Return [x, y] of the center of cell containing provided text 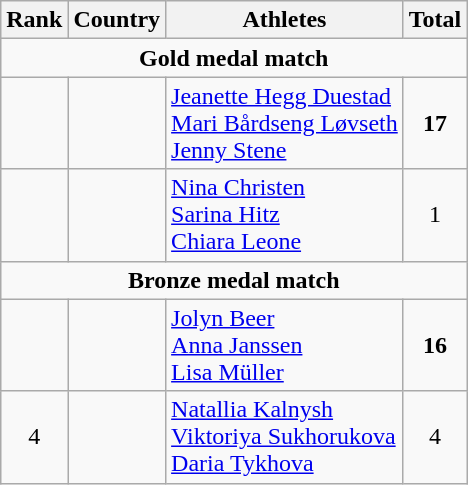
Nina ChristenSarina HitzChiara Leone [285, 215]
16 [435, 345]
Country [117, 20]
Jolyn BeerAnna JanssenLisa Müller [285, 345]
Total [435, 20]
1 [435, 215]
Jeanette Hegg DuestadMari Bårdseng LøvsethJenny Stene [285, 123]
17 [435, 123]
Bronze medal match [234, 280]
Gold medal match [234, 58]
Rank [34, 20]
Natallia KalnyshViktoriya SukhorukovaDaria Tykhova [285, 437]
Athletes [285, 20]
